Locate the cell with the specified text and output its [X, Y] center coordinate. 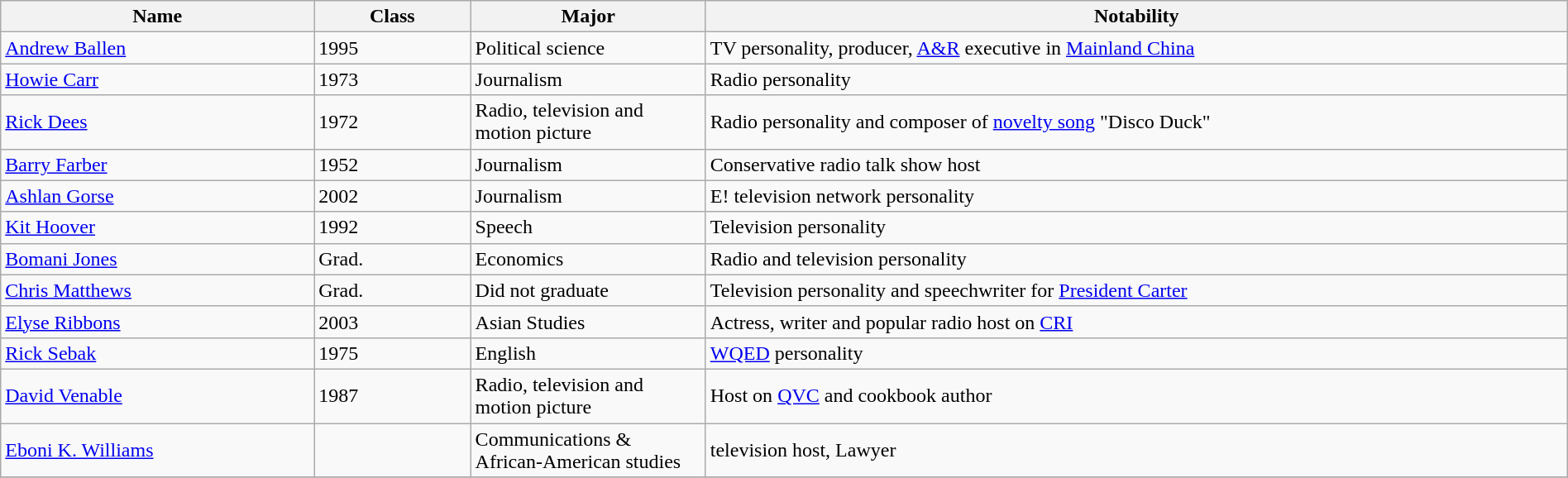
1972 [392, 122]
Did not graduate [588, 290]
1975 [392, 353]
Name [157, 17]
1973 [392, 79]
Radio and television personality [1136, 259]
Howie Carr [157, 79]
2002 [392, 196]
1987 [392, 395]
Major [588, 17]
Speech [588, 227]
1995 [392, 48]
Elyse Ribbons [157, 322]
TV personality, producer, A&R executive in Mainland China [1136, 48]
Communications & African-American studies [588, 450]
WQED personality [1136, 353]
English [588, 353]
Ashlan Gorse [157, 196]
Rick Sebak [157, 353]
1992 [392, 227]
Rick Dees [157, 122]
1952 [392, 165]
Radio personality and composer of novelty song "Disco Duck" [1136, 122]
Radio personality [1136, 79]
Andrew Ballen [157, 48]
Actress, writer and popular radio host on CRI [1136, 322]
Eboni K. Williams [157, 450]
Notability [1136, 17]
David Venable [157, 395]
television host, Lawyer [1136, 450]
Bomani Jones [157, 259]
E! television network personality [1136, 196]
Television personality [1136, 227]
Economics [588, 259]
Political science [588, 48]
Host on QVC and cookbook author [1136, 395]
Chris Matthews [157, 290]
Asian Studies [588, 322]
Television personality and speechwriter for President Carter [1136, 290]
Barry Farber [157, 165]
2003 [392, 322]
Kit Hoover [157, 227]
Conservative radio talk show host [1136, 165]
Class [392, 17]
